Extract the [X, Y] coordinate from the center of the cell holding the provided text.  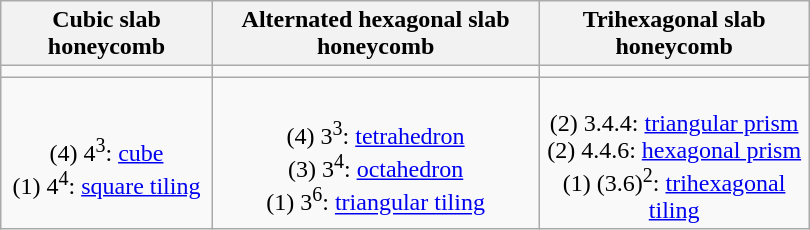
Cubic slab honeycomb [106, 34]
(2) 3.4.4: triangular prism(2) 4.4.6: hexagonal prism(1) (3.6)2: trihexagonal tiling [674, 154]
(4) 43: cube(1) 44: square tiling [106, 154]
(4) 33: tetrahedron(3) 34: octahedron(1) 36: triangular tiling [376, 154]
Trihexagonal slab honeycomb [674, 34]
Alternated hexagonal slab honeycomb [376, 34]
